Detect which cell encompasses the target text, then output its [x, y] center coordinate. 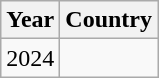
Country [109, 20]
2024 [30, 58]
Year [30, 20]
